Output the (x, y) coordinate of the center of the cell containing the given text.  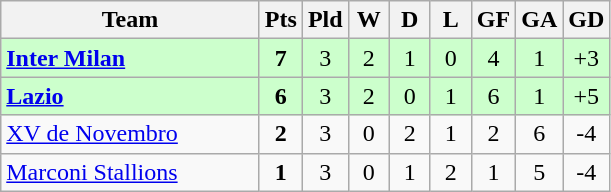
GD (586, 20)
XV de Novembro (130, 134)
L (450, 20)
D (410, 20)
7 (280, 58)
GA (540, 20)
+3 (586, 58)
+5 (586, 96)
4 (493, 58)
GF (493, 20)
Team (130, 20)
5 (540, 172)
W (368, 20)
Marconi Stallions (130, 172)
Inter Milan (130, 58)
Pts (280, 20)
Pld (325, 20)
Lazio (130, 96)
